Detect which cell encompasses the target text, then output its [X, Y] center coordinate. 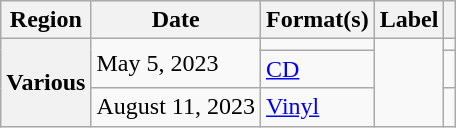
August 11, 2023 [176, 107]
Vinyl [317, 107]
CD [317, 69]
Label [409, 20]
May 5, 2023 [176, 64]
Region [46, 20]
Date [176, 20]
Format(s) [317, 20]
Various [46, 82]
